Scan for the cell matching the given text and deliver its [X, Y] coordinate at center. 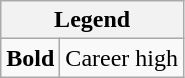
Bold [30, 58]
Career high [122, 58]
Legend [92, 20]
